Return [x, y] of the center of cell containing provided text 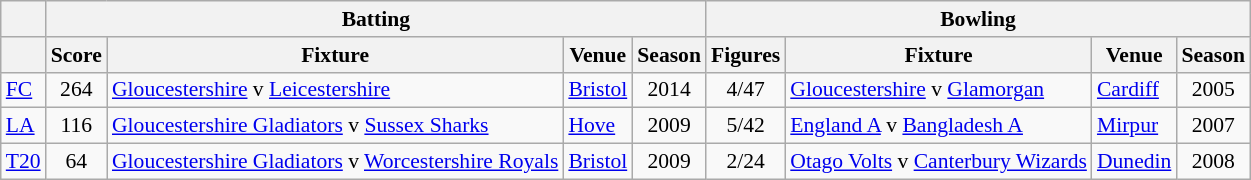
Dunedin [1134, 162]
Hove [598, 126]
Batting [376, 19]
Gloucestershire Gladiators v Sussex Sharks [335, 126]
Gloucestershire v Glamorgan [938, 90]
England A v Bangladesh A [938, 126]
FC [24, 90]
Score [76, 55]
4/47 [746, 90]
116 [76, 126]
2/24 [746, 162]
LA [24, 126]
Figures [746, 55]
64 [76, 162]
Otago Volts v Canterbury Wizards [938, 162]
2005 [1213, 90]
2008 [1213, 162]
Gloucestershire Gladiators v Worcestershire Royals [335, 162]
5/42 [746, 126]
Bowling [978, 19]
Gloucestershire v Leicestershire [335, 90]
264 [76, 90]
2014 [669, 90]
Mirpur [1134, 126]
Cardiff [1134, 90]
2007 [1213, 126]
T20 [24, 162]
